Capture the cell that displays the provided text and extract its [X, Y] central coordinate. 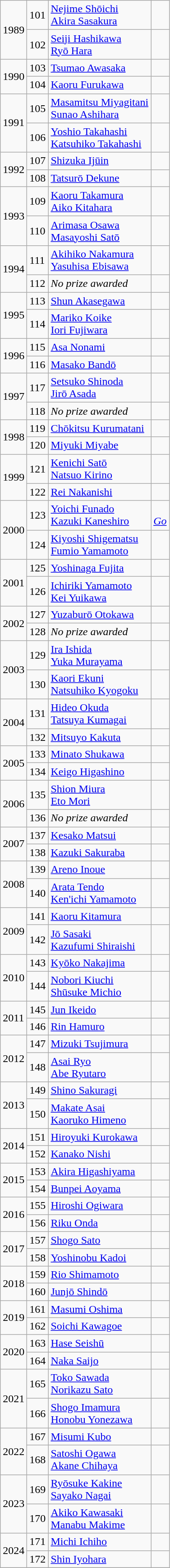
144 [38, 986]
Kaoru Kitamura [100, 916]
Masumi Oshima [100, 1309]
Akihiko NakamuraYasuhisa Ebisawa [100, 260]
Shin Iyohara [100, 1559]
139 [38, 870]
146 [38, 1027]
Shizuka Ijūin [100, 161]
Akira Higashiyama [100, 1171]
129 [38, 655]
Satoshi OgawaAkane Chihaya [100, 1460]
122 [38, 492]
Masamitsu MiyagitaniSunao Ashihara [100, 108]
Jun Ikeido [100, 1010]
136 [38, 818]
2002 [14, 623]
2008 [14, 885]
117 [38, 388]
137 [38, 835]
Junjō Shindō [100, 1292]
Misumi Kubo [100, 1437]
Setsuko ShinodaJirō Asada [100, 388]
Mariko KoikeIori Fujiwara [100, 324]
Rio Shimamoto [100, 1274]
170 [38, 1519]
164 [38, 1361]
160 [38, 1292]
Kiyoshi ShigematsuFumio Yamamoto [100, 545]
1997 [14, 397]
159 [38, 1274]
1989 [14, 30]
Bunpei Aoyama [100, 1189]
107 [38, 161]
Go [160, 515]
2022 [14, 1451]
104 [38, 85]
Shino Sakuragi [100, 1091]
102 [38, 44]
142 [38, 940]
2020 [14, 1352]
148 [38, 1067]
Ira IshidaYuka Murayama [100, 655]
Kaoru Furukawa [100, 85]
106 [38, 137]
2013 [14, 1105]
Tatsurō Dekune [100, 178]
2021 [14, 1399]
162 [38, 1326]
Asa Nonami [100, 347]
2001 [14, 583]
Kaoru TakamuraAiko Kitahara [100, 201]
Ichiriki YamamotoKei Yuikawa [100, 591]
135 [38, 795]
Tsumao Awasaka [100, 68]
2010 [14, 978]
Areno Inoue [100, 870]
Arimasa OsawaMasayoshi Satō [100, 230]
103 [38, 68]
110 [38, 230]
108 [38, 178]
111 [38, 260]
Kazuki Sakuraba [100, 852]
1993 [14, 216]
1998 [14, 437]
Chōkitsu Kurumatani [100, 428]
Keigo Higashino [100, 772]
165 [38, 1384]
119 [38, 428]
2019 [14, 1317]
133 [38, 754]
138 [38, 852]
Shogo ImamuraHonobu Yonezawa [100, 1413]
Rin Hamuro [100, 1027]
169 [38, 1489]
163 [38, 1343]
118 [38, 411]
120 [38, 445]
2024 [14, 1550]
147 [38, 1044]
1995 [14, 315]
153 [38, 1171]
132 [38, 737]
Hiroshi Ogiwara [100, 1206]
152 [38, 1154]
2018 [14, 1283]
Nejime ShōichiAkira Sasakura [100, 15]
2012 [14, 1059]
2015 [14, 1180]
Naka Saijo [100, 1361]
Hideo OkudaTatsuya Kumagai [100, 714]
2017 [14, 1249]
Yoshinaga Fujita [100, 568]
Shion MiuraEto Mori [100, 795]
124 [38, 545]
Michi Ichiho [100, 1542]
121 [38, 469]
109 [38, 201]
151 [38, 1137]
167 [38, 1437]
2016 [14, 1214]
Yoshio TakahashiKatsuhiko Takahashi [100, 137]
Ryōsuke KakineSayako Nagai [100, 1489]
115 [38, 347]
Shogo Sato [100, 1240]
Kanako Nishi [100, 1154]
Kesako Matsui [100, 835]
143 [38, 963]
156 [38, 1223]
131 [38, 714]
Rei Nakanishi [100, 492]
1991 [14, 123]
101 [38, 15]
1999 [14, 477]
Miyuki Miyabe [100, 445]
Soichi Kawagoe [100, 1326]
1994 [14, 268]
116 [38, 365]
Mitsuyo Kakuta [100, 737]
114 [38, 324]
Kaori EkuniNatsuhiko Kyogoku [100, 685]
Riku Onda [100, 1223]
134 [38, 772]
Akiko KawasakiManabu Makime [100, 1519]
155 [38, 1206]
149 [38, 1091]
127 [38, 614]
123 [38, 515]
145 [38, 1010]
Hase Seishū [100, 1343]
2007 [14, 844]
171 [38, 1542]
105 [38, 108]
Toko SawadaNorikazu Sato [100, 1384]
113 [38, 300]
172 [38, 1559]
1996 [14, 356]
126 [38, 591]
Yuzaburō Otokawa [100, 614]
141 [38, 916]
140 [38, 893]
Seiji HashikawaRyō Hara [100, 44]
Masako Bandō [100, 365]
Kyōko Nakajima [100, 963]
158 [38, 1257]
2004 [14, 723]
157 [38, 1240]
128 [38, 632]
2000 [14, 530]
Asai RyoAbe Ryutaro [100, 1067]
2009 [14, 931]
2006 [14, 803]
2011 [14, 1018]
150 [38, 1114]
112 [38, 283]
Shun Akasegawa [100, 300]
Arata TendoKen'ichi Yamamoto [100, 893]
2005 [14, 763]
130 [38, 685]
Nobori KiuchiShūsuke Michio [100, 986]
Kenichi SatōNatsuo Kirino [100, 469]
161 [38, 1309]
Makate AsaiKaoruko Himeno [100, 1114]
Jō Sasaki Kazufumi Shiraishi [100, 940]
2014 [14, 1146]
2003 [14, 670]
Mizuki Tsujimura [100, 1044]
166 [38, 1413]
154 [38, 1189]
2023 [14, 1504]
Minato Shukawa [100, 754]
1990 [14, 76]
Yoichi FunadoKazuki Kaneshiro [100, 515]
Yoshinobu Kadoi [100, 1257]
Hiroyuki Kurokawa [100, 1137]
1992 [14, 169]
125 [38, 568]
168 [38, 1460]
